From the cell containing the given text, extract its center point as [x, y] coordinate. 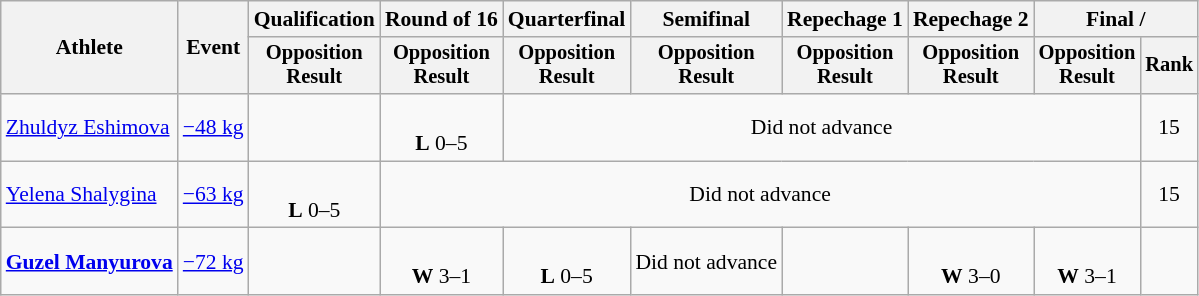
Yelena Shalygina [90, 194]
Qualification [314, 19]
Rank [1169, 66]
W 3–0 [971, 262]
Final / [1116, 19]
−63 kg [214, 194]
Guzel Manyurova [90, 262]
Repechage 2 [971, 19]
Event [214, 48]
Repechage 1 [845, 19]
Quarterfinal [567, 19]
−48 kg [214, 128]
−72 kg [214, 262]
Zhuldyz Eshimova [90, 128]
Athlete [90, 48]
Round of 16 [442, 19]
Semifinal [706, 19]
